Provide the (X, Y) coordinate of the cell's center where the given text is located.  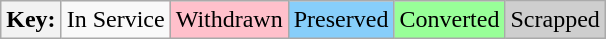
Scrapped (555, 20)
Withdrawn (229, 20)
Converted (450, 20)
In Service (116, 20)
Preserved (341, 20)
Key: (31, 20)
